Return the (x, y) coordinate for the center point of the cell that contains the specified text.  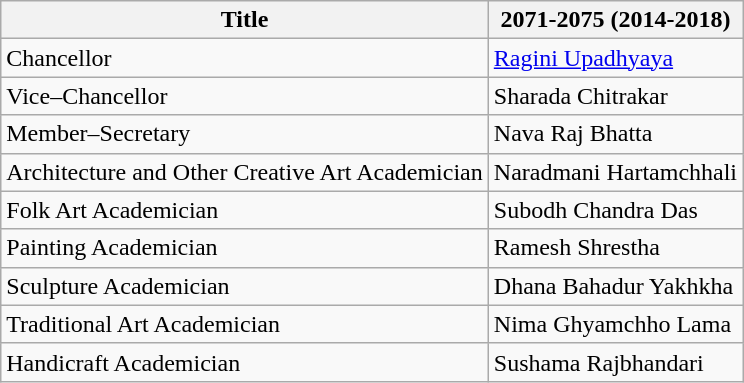
Ramesh Shrestha (615, 248)
Dhana Bahadur Yakhkha (615, 286)
Ragini Upadhyaya (615, 58)
Architecture and Other Creative Art Academician (245, 172)
Nima Ghyamchho Lama (615, 324)
Nava Raj Bhatta (615, 134)
Vice–Chancellor (245, 96)
Painting Academician (245, 248)
2071-2075 (2014-2018) (615, 20)
Handicraft Academician (245, 362)
Chancellor (245, 58)
Sushama Rajbhandari (615, 362)
Traditional Art Academician (245, 324)
Subodh Chandra Das (615, 210)
Member–Secretary (245, 134)
Title (245, 20)
Sculpture Academician (245, 286)
Naradmani Hartamchhali (615, 172)
Folk Art Academician (245, 210)
Sharada Chitrakar (615, 96)
